Return (x, y) of the center of cell containing provided text 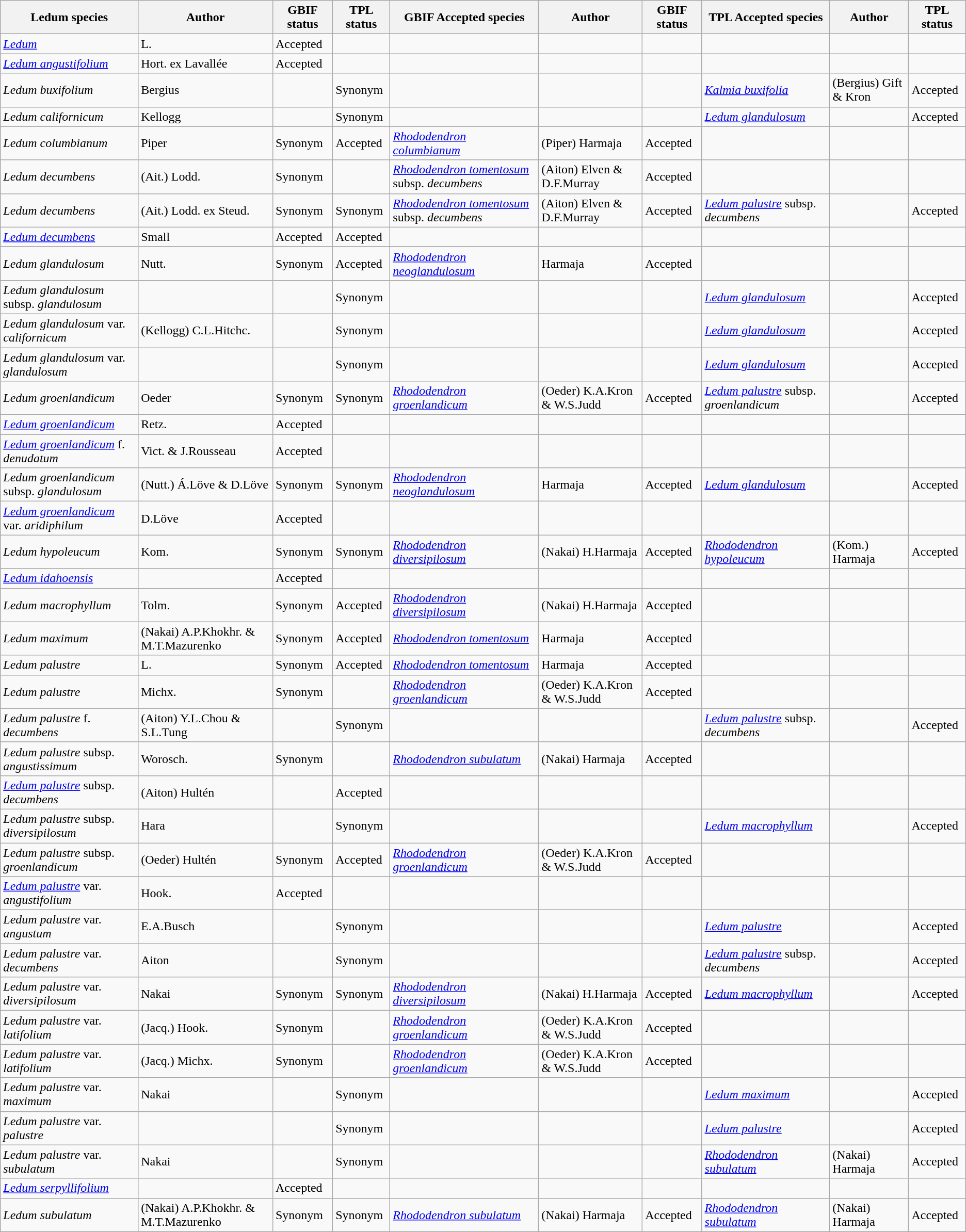
Hook. (205, 894)
Tolm. (205, 605)
Aiton (205, 961)
Ledum groenlandicum var. aridiphilum (69, 518)
Ledum palustre var. angustum (69, 927)
Ledum glandulosum var. californicum (69, 330)
(Aiton) Hultén (205, 792)
Ledum palustre subsp. angustissimum (69, 758)
Ledum palustre var. angustifolium (69, 894)
Ledum columbianum (69, 143)
Ledum angustifolium (69, 63)
Ledum palustre subsp. diversipilosum (69, 825)
Kom. (205, 552)
Retz. (205, 425)
Ledum palustre var. subulatum (69, 1162)
(Kellogg) C.L.Hitchc. (205, 330)
(Ait.) Lodd. (205, 176)
(Aiton) Y.L.Chou & S.L.Tung (205, 725)
Small (205, 237)
(Ait.) Lodd. ex Steud. (205, 210)
Kellogg (205, 117)
Worosch. (205, 758)
Ledum idahoensis (69, 578)
Hort. ex Lavallée (205, 63)
Ledum groenlandicum f. denudatum (69, 451)
Ledum palustre f. decumbens (69, 725)
Ledum (69, 44)
Rhododendron hypoleucum (766, 552)
Kalmia buxifolia (766, 90)
Piper (205, 143)
Ledum palustre var. decumbens (69, 961)
Rhododendron columbianum (464, 143)
(Nutt.) Á.Löve & D.Löve (205, 485)
Ledum palustre var. diversipilosum (69, 994)
(Piper) Harmaja (590, 143)
(Kom.) Harmaja (869, 552)
Ledum palustre var. palustre (69, 1128)
(Oeder) Hultén (205, 860)
Bergius (205, 90)
Ledum glandulosum subsp. glandulosum (69, 297)
Nutt. (205, 263)
Ledum serpyllifolium (69, 1188)
Ledum species (69, 18)
Michx. (205, 691)
GBIF Accepted species (464, 18)
TPL Accepted species (766, 18)
Ledum groenlandicum subsp. glandulosum (69, 485)
Ledum hypoleucum (69, 552)
Ledum palustre var. maximum (69, 1095)
Oeder (205, 398)
(Jacq.) Hook. (205, 1028)
Ledum glandulosum var. glandulosum (69, 364)
Hara (205, 825)
(Jacq.) Michx. (205, 1061)
D.Löve (205, 518)
Vict. & J.Rousseau (205, 451)
E.A.Busch (205, 927)
Ledum buxifolium (69, 90)
Ledum subulatum (69, 1214)
(Bergius) Gift & Kron (869, 90)
Ledum californicum (69, 117)
